Capture the cell that displays the provided text and extract its (x, y) central coordinate. 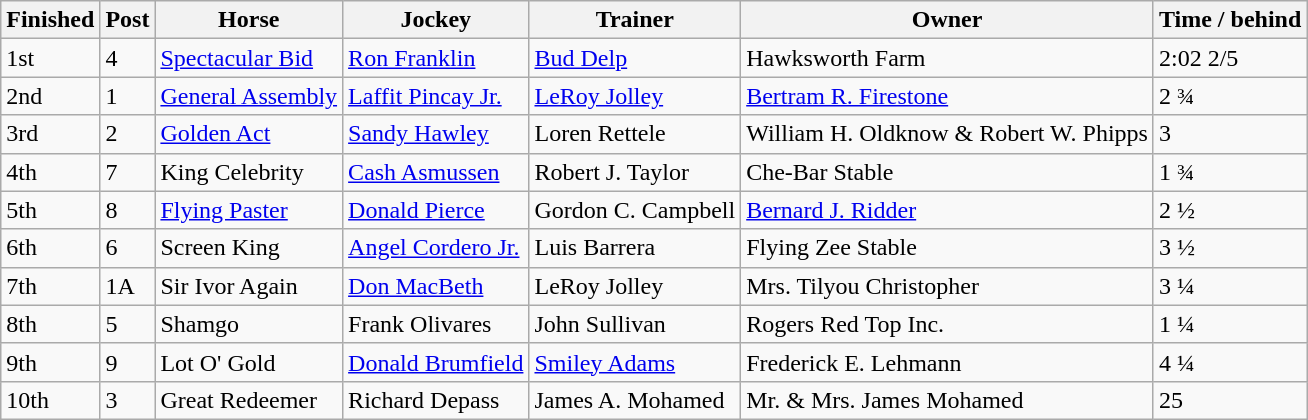
John Sullivan (635, 324)
Spectacular Bid (249, 58)
Angel Cordero Jr. (436, 248)
7 (128, 172)
Donald Brumfield (436, 362)
6th (50, 248)
4 (128, 58)
Frederick E. Lehmann (948, 362)
Donald Pierce (436, 210)
Rogers Red Top Inc. (948, 324)
10th (50, 400)
Lot O' Gold (249, 362)
William H. Oldknow & Robert W. Phipps (948, 134)
Loren Rettele (635, 134)
2nd (50, 96)
Jockey (436, 20)
Flying Paster (249, 210)
Bud Delp (635, 58)
Cash Asmussen (436, 172)
James A. Mohamed (635, 400)
1A (128, 286)
King Celebrity (249, 172)
Don MacBeth (436, 286)
4 ¼ (1230, 362)
Trainer (635, 20)
Bernard J. Ridder (948, 210)
Ron Franklin (436, 58)
Screen King (249, 248)
1 ¼ (1230, 324)
3rd (50, 134)
Time / behind (1230, 20)
Smiley Adams (635, 362)
Flying Zee Stable (948, 248)
Owner (948, 20)
Shamgo (249, 324)
2 (128, 134)
6 (128, 248)
2 ½ (1230, 210)
Bertram R. Firestone (948, 96)
Luis Barrera (635, 248)
Hawksworth Farm (948, 58)
8 (128, 210)
Post (128, 20)
3 ½ (1230, 248)
Mr. & Mrs. James Mohamed (948, 400)
Sandy Hawley (436, 134)
Sir Ivor Again (249, 286)
General Assembly (249, 96)
2 ¾ (1230, 96)
Gordon C. Campbell (635, 210)
1 (128, 96)
1 ¾ (1230, 172)
2:02 2/5 (1230, 58)
Horse (249, 20)
4th (50, 172)
25 (1230, 400)
Laffit Pincay Jr. (436, 96)
Great Redeemer (249, 400)
Finished (50, 20)
Golden Act (249, 134)
Frank Olivares (436, 324)
Richard Depass (436, 400)
3 ¼ (1230, 286)
Mrs. Tilyou Christopher (948, 286)
9 (128, 362)
5 (128, 324)
Robert J. Taylor (635, 172)
8th (50, 324)
7th (50, 286)
5th (50, 210)
Che-Bar Stable (948, 172)
9th (50, 362)
1st (50, 58)
